Provide the [x, y] coordinate of the cell's center where the given text is located.  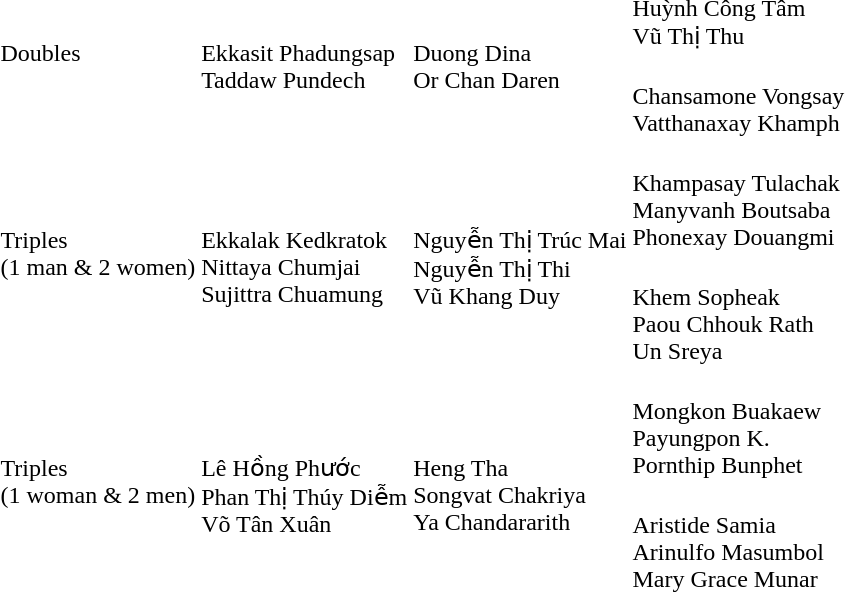
Ekkalak KedkratokNittaya ChumjaiSujittra Chuamung [304, 254]
Nguyễn Thị Trúc MaiNguyễn Thị ThiVũ Khang Duy [520, 254]
